Locate the cell with the specified text and output its (x, y) center coordinate. 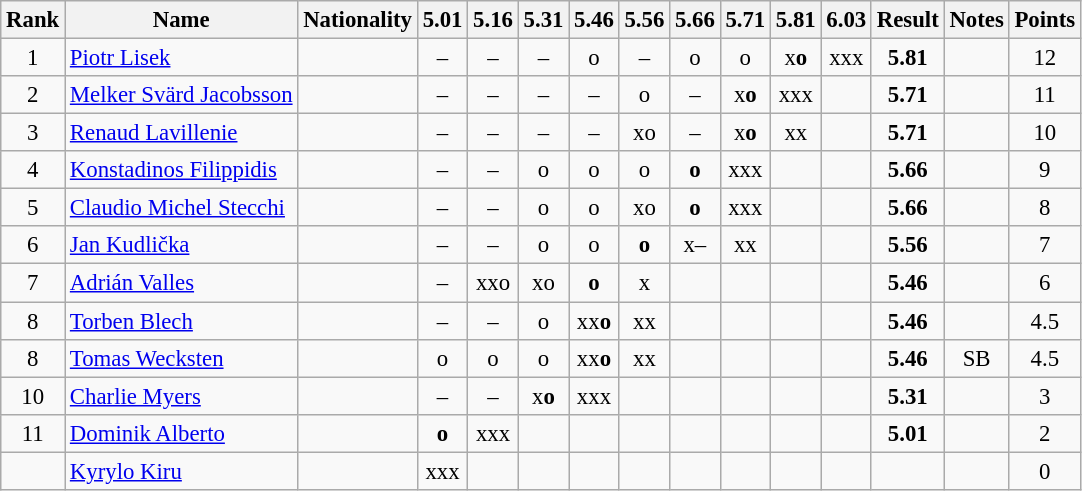
Points (1044, 20)
Konstadinos Filippidis (182, 170)
Tomas Wecksten (182, 358)
Notes (976, 20)
Jan Kudlička (182, 245)
Renaud Lavillenie (182, 133)
12 (1044, 58)
Melker Svärd Jacobsson (182, 95)
0 (1044, 471)
Kyrylo Kiru (182, 471)
Claudio Michel Stecchi (182, 208)
1 (33, 58)
Result (908, 20)
Adrián Valles (182, 283)
5.16 (493, 20)
SB (976, 358)
9 (1044, 170)
x– (695, 245)
Torben Blech (182, 321)
Charlie Myers (182, 396)
Rank (33, 20)
Dominik Alberto (182, 433)
5 (33, 208)
4 (33, 170)
x (644, 283)
Name (182, 20)
6.03 (846, 20)
Nationality (358, 20)
Piotr Lisek (182, 58)
